Identify which cell holds the provided text, then report its (x, y) central coordinate. 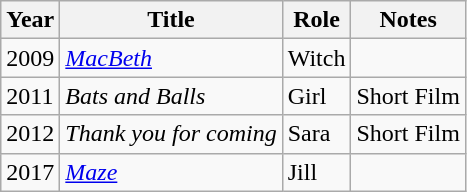
MacBeth (171, 58)
2017 (30, 172)
Bats and Balls (171, 96)
2011 (30, 96)
2012 (30, 134)
2009 (30, 58)
Witch (316, 58)
Title (171, 20)
Year (30, 20)
Girl (316, 96)
Notes (408, 20)
Jill (316, 172)
Thank you for coming (171, 134)
Maze (171, 172)
Sara (316, 134)
Role (316, 20)
